Pinpoint the cell where the given text exists, returning its [X, Y] midpoint coordinate. 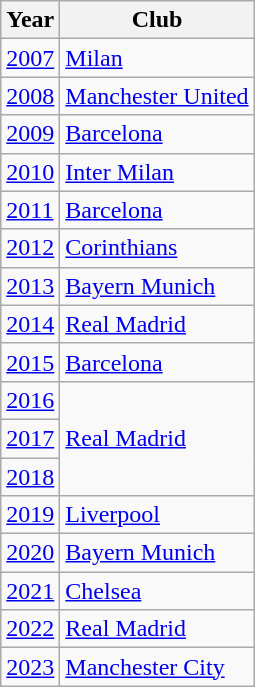
2015 [30, 362]
2008 [30, 96]
Corinthians [157, 248]
2010 [30, 172]
2007 [30, 58]
2019 [30, 515]
2012 [30, 248]
Manchester City [157, 667]
2013 [30, 286]
2016 [30, 400]
2017 [30, 438]
2009 [30, 134]
Year [30, 20]
2021 [30, 591]
2022 [30, 629]
2014 [30, 324]
Inter Milan [157, 172]
Chelsea [157, 591]
2023 [30, 667]
Manchester United [157, 96]
2018 [30, 477]
2020 [30, 553]
Milan [157, 58]
Liverpool [157, 515]
Club [157, 20]
2011 [30, 210]
